Provide the [x, y] coordinate of the cell's center where the given text is located.  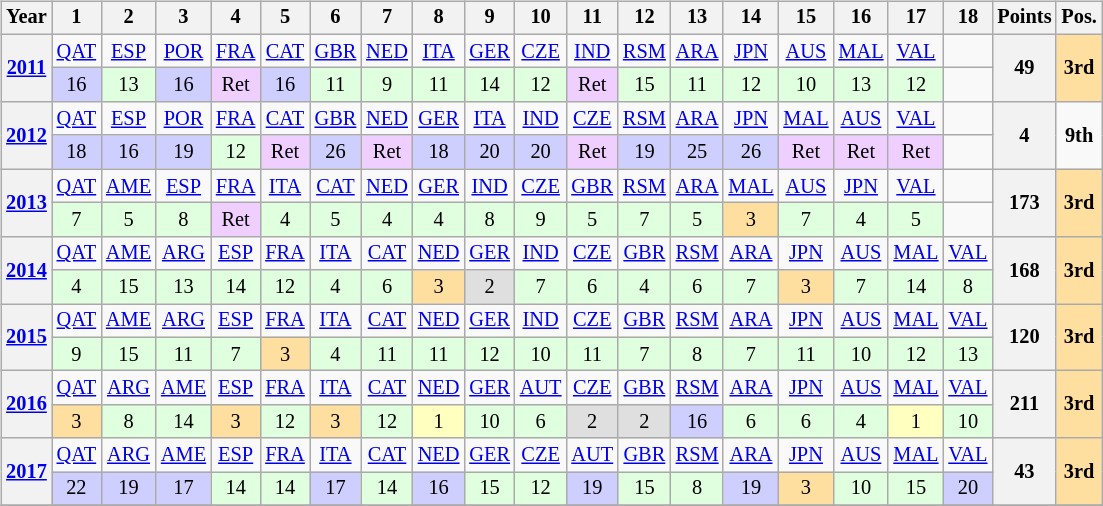
43 [1024, 472]
2015 [26, 338]
Year [26, 18]
211 [1024, 404]
Pos. [1078, 18]
Points [1024, 18]
9th [1078, 136]
168 [1024, 270]
25 [698, 152]
2013 [26, 202]
49 [1024, 68]
2014 [26, 270]
2011 [26, 68]
2012 [26, 136]
120 [1024, 338]
2017 [26, 472]
22 [76, 489]
2016 [26, 404]
173 [1024, 202]
